Capture the cell that displays the provided text and extract its [x, y] central coordinate. 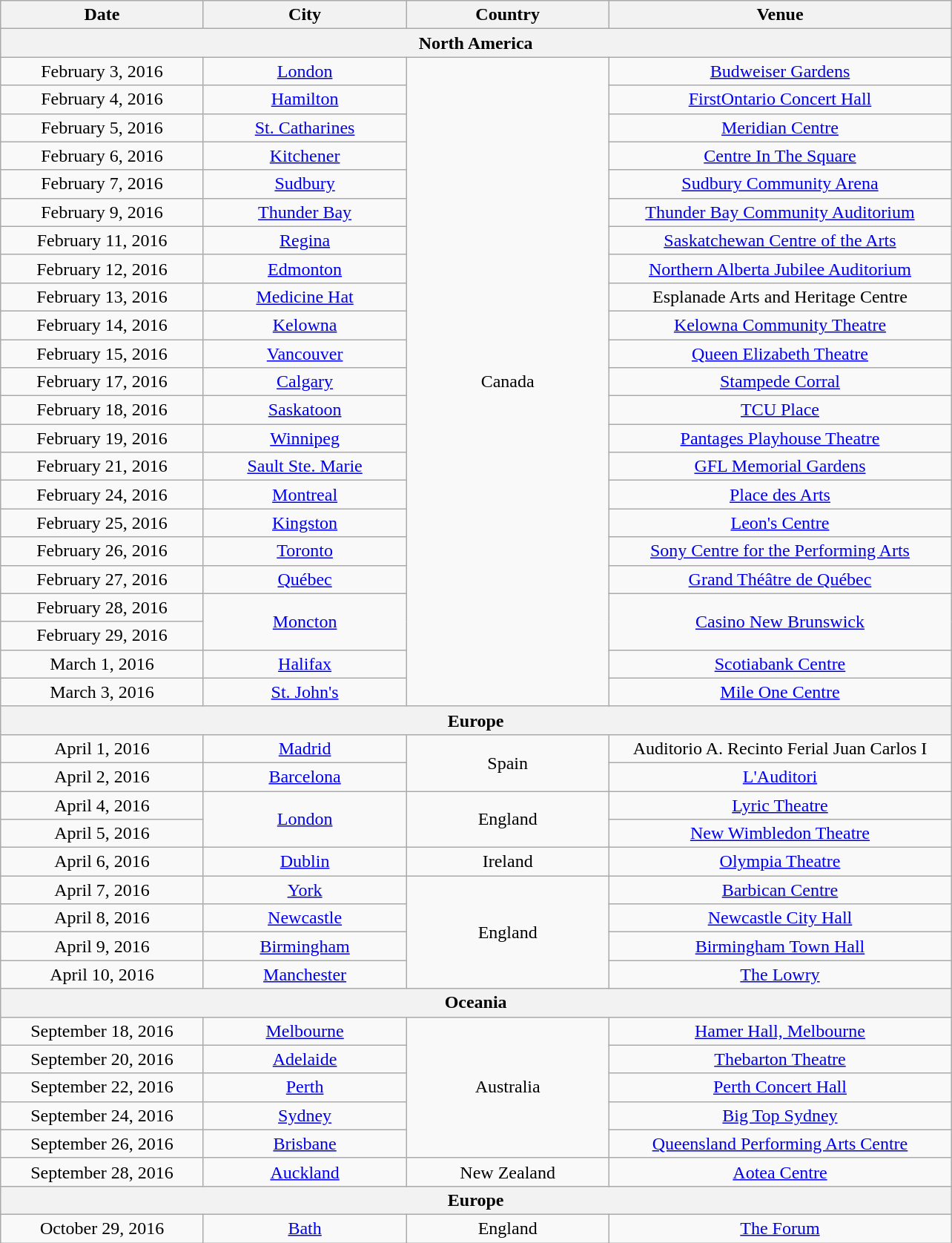
September 18, 2016 [102, 1031]
Budweiser Gardens [780, 71]
February 5, 2016 [102, 128]
September 26, 2016 [102, 1144]
February 14, 2016 [102, 325]
Esplanade Arts and Heritage Centre [780, 297]
February 9, 2016 [102, 212]
Lyric Theatre [780, 805]
Montreal [305, 495]
L'Auditori [780, 777]
September 22, 2016 [102, 1087]
February 26, 2016 [102, 551]
The Forum [780, 1228]
February 19, 2016 [102, 438]
Saskatoon [305, 410]
Auckland [305, 1172]
Thunder Bay [305, 212]
Edmonton [305, 268]
Casino New Brunswick [780, 621]
Pantages Playhouse Theatre [780, 438]
Leon's Centre [780, 523]
Kingston [305, 523]
Place des Arts [780, 495]
St. Catharines [305, 128]
Kelowna [305, 325]
Big Top Sydney [780, 1115]
Stampede Corral [780, 382]
Toronto [305, 551]
New Wimbledon Theatre [780, 834]
April 1, 2016 [102, 748]
Hamilton [305, 99]
Birmingham [305, 946]
The Lowry [780, 975]
Birmingham Town Hall [780, 946]
Medicine Hat [305, 297]
Calgary [305, 382]
Winnipeg [305, 438]
April 8, 2016 [102, 918]
Aotea Centre [780, 1172]
April 7, 2016 [102, 890]
Venue [780, 15]
GFL Memorial Gardens [780, 466]
Manchester [305, 975]
City [305, 15]
Centre In The Square [780, 156]
Perth Concert Hall [780, 1087]
Northern Alberta Jubilee Auditorium [780, 268]
Moncton [305, 621]
Adelaide [305, 1059]
Sudbury Community Arena [780, 184]
Mile One Centre [780, 692]
Vancouver [305, 354]
Saskatchewan Centre of the Arts [780, 240]
February 21, 2016 [102, 466]
Canada [508, 381]
September 24, 2016 [102, 1115]
Olympia Theatre [780, 862]
Thebarton Theatre [780, 1059]
St. John's [305, 692]
TCU Place [780, 410]
Australia [508, 1087]
Melbourne [305, 1031]
Sault Ste. Marie [305, 466]
Queensland Performing Arts Centre [780, 1144]
Spain [508, 762]
FirstOntario Concert Hall [780, 99]
February 11, 2016 [102, 240]
February 12, 2016 [102, 268]
February 27, 2016 [102, 579]
February 29, 2016 [102, 636]
Sudbury [305, 184]
Sydney [305, 1115]
Madrid [305, 748]
February 17, 2016 [102, 382]
Date [102, 15]
Regina [305, 240]
Oceania [476, 1003]
York [305, 890]
February 24, 2016 [102, 495]
February 3, 2016 [102, 71]
April 4, 2016 [102, 805]
Country [508, 15]
Bath [305, 1228]
February 6, 2016 [102, 156]
February 28, 2016 [102, 607]
February 15, 2016 [102, 354]
February 18, 2016 [102, 410]
Scotiabank Centre [780, 664]
April 5, 2016 [102, 834]
Kelowna Community Theatre [780, 325]
Kitchener [305, 156]
February 7, 2016 [102, 184]
Hamer Hall, Melbourne [780, 1031]
September 20, 2016 [102, 1059]
Ireland [508, 862]
Newcastle City Hall [780, 918]
Dublin [305, 862]
Barcelona [305, 777]
October 29, 2016 [102, 1228]
March 3, 2016 [102, 692]
Perth [305, 1087]
February 4, 2016 [102, 99]
April 10, 2016 [102, 975]
New Zealand [508, 1172]
Halifax [305, 664]
April 6, 2016 [102, 862]
Thunder Bay Community Auditorium [780, 212]
March 1, 2016 [102, 664]
Grand Théâtre de Québec [780, 579]
North America [476, 43]
April 2, 2016 [102, 777]
Barbican Centre [780, 890]
Auditorio A. Recinto Ferial Juan Carlos I [780, 748]
Brisbane [305, 1144]
February 13, 2016 [102, 297]
February 25, 2016 [102, 523]
Meridian Centre [780, 128]
Sony Centre for the Performing Arts [780, 551]
April 9, 2016 [102, 946]
Québec [305, 579]
September 28, 2016 [102, 1172]
Newcastle [305, 918]
Queen Elizabeth Theatre [780, 354]
